Return the (x, y) coordinate for the center point of the cell that contains the specified text.  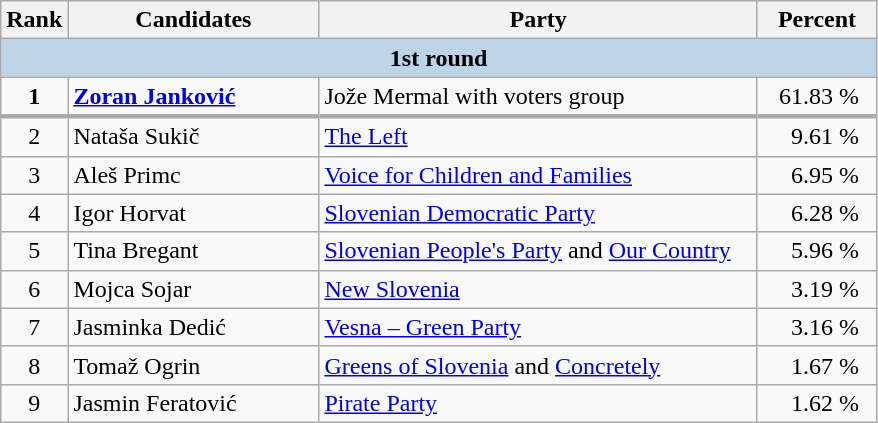
Nataša Sukič (194, 136)
7 (34, 327)
Slovenian People's Party and Our Country (538, 251)
1.62 % (816, 403)
Jože Mermal with voters group (538, 97)
Tomaž Ogrin (194, 365)
2 (34, 136)
The Left (538, 136)
Igor Horvat (194, 213)
3.16 % (816, 327)
Slovenian Democratic Party (538, 213)
Party (538, 20)
1 (34, 97)
8 (34, 365)
Rank (34, 20)
Vesna – Green Party (538, 327)
9 (34, 403)
5.96 % (816, 251)
6 (34, 289)
Zoran Janković (194, 97)
Greens of Slovenia and Concretely (538, 365)
61.83 % (816, 97)
1.67 % (816, 365)
Jasmin Feratović (194, 403)
3 (34, 175)
New Slovenia (538, 289)
Candidates (194, 20)
Voice for Children and Families (538, 175)
Percent (816, 20)
4 (34, 213)
Mojca Sojar (194, 289)
1st round (439, 58)
Aleš Primc (194, 175)
Tina Bregant (194, 251)
6.28 % (816, 213)
Pirate Party (538, 403)
Jasminka Dedić (194, 327)
9.61 % (816, 136)
5 (34, 251)
6.95 % (816, 175)
3.19 % (816, 289)
